Detect which cell encompasses the target text, then output its [x, y] center coordinate. 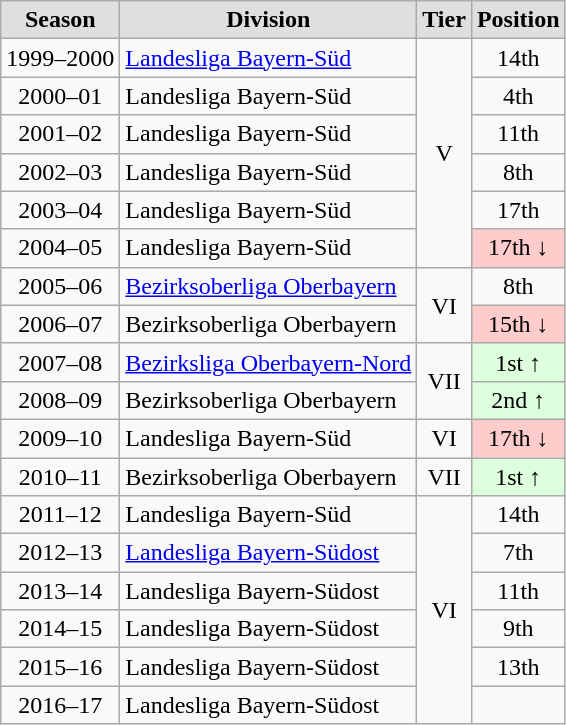
2015–16 [60, 667]
15th ↓ [518, 324]
2008–09 [60, 400]
2001–02 [60, 134]
Position [518, 20]
4th [518, 96]
9th [518, 629]
2002–03 [60, 172]
1999–2000 [60, 58]
13th [518, 667]
Bezirksliga Oberbayern-Nord [268, 362]
2007–08 [60, 362]
V [444, 153]
2nd ↑ [518, 400]
Division [268, 20]
2004–05 [60, 248]
7th [518, 553]
2009–10 [60, 438]
2006–07 [60, 324]
2014–15 [60, 629]
2010–11 [60, 477]
Season [60, 20]
2011–12 [60, 515]
2000–01 [60, 96]
2012–13 [60, 553]
Tier [444, 20]
2005–06 [60, 286]
2016–17 [60, 705]
2013–14 [60, 591]
17th [518, 210]
2003–04 [60, 210]
